For the text-containing cell, return its midpoint in (X, Y) coordinate format. 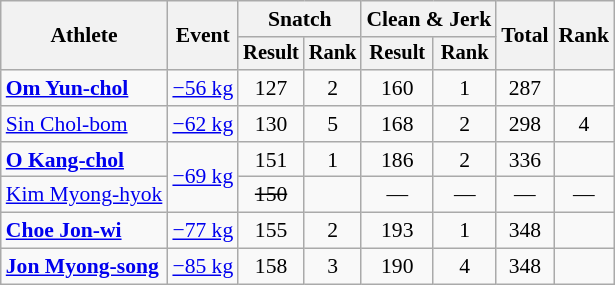
O Kang-chol (84, 160)
160 (397, 88)
Sin Chol-bom (84, 124)
Snatch (300, 19)
190 (397, 267)
Event (202, 36)
Athlete (84, 36)
336 (524, 160)
Choe Jon-wi (84, 231)
Total (524, 36)
5 (333, 124)
Kim Myong-hyok (84, 195)
3 (333, 267)
298 (524, 124)
158 (271, 267)
Om Yun-chol (84, 88)
−62 kg (202, 124)
287 (524, 88)
150 (271, 195)
186 (397, 160)
Clean & Jerk (428, 19)
151 (271, 160)
−56 kg (202, 88)
130 (271, 124)
Jon Myong-song (84, 267)
−85 kg (202, 267)
168 (397, 124)
−69 kg (202, 178)
155 (271, 231)
193 (397, 231)
−77 kg (202, 231)
127 (271, 88)
